Return (X, Y) of the center of cell containing provided text 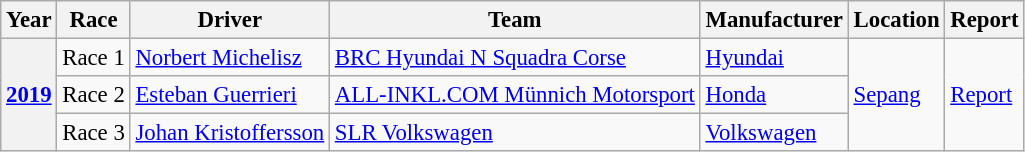
Race 3 (94, 133)
Year (29, 20)
Team (516, 20)
Location (896, 20)
Race (94, 20)
BRC Hyundai N Squadra Corse (516, 58)
Sepang (896, 96)
Driver (230, 20)
Race 2 (94, 95)
Hyundai (774, 58)
Esteban Guerrieri (230, 95)
Norbert Michelisz (230, 58)
Volkswagen (774, 133)
ALL-INKL.COM Münnich Motorsport (516, 95)
Manufacturer (774, 20)
Race 1 (94, 58)
Johan Kristoffersson (230, 133)
Honda (774, 95)
2019 (29, 96)
SLR Volkswagen (516, 133)
